Detect which cell encompasses the target text, then output its [X, Y] center coordinate. 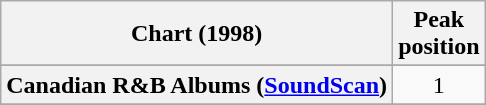
1 [439, 85]
Peakposition [439, 34]
Chart (1998) [197, 34]
Canadian R&B Albums (SoundScan) [197, 85]
